Pinpoint the cell where the given text exists, returning its (x, y) midpoint coordinate. 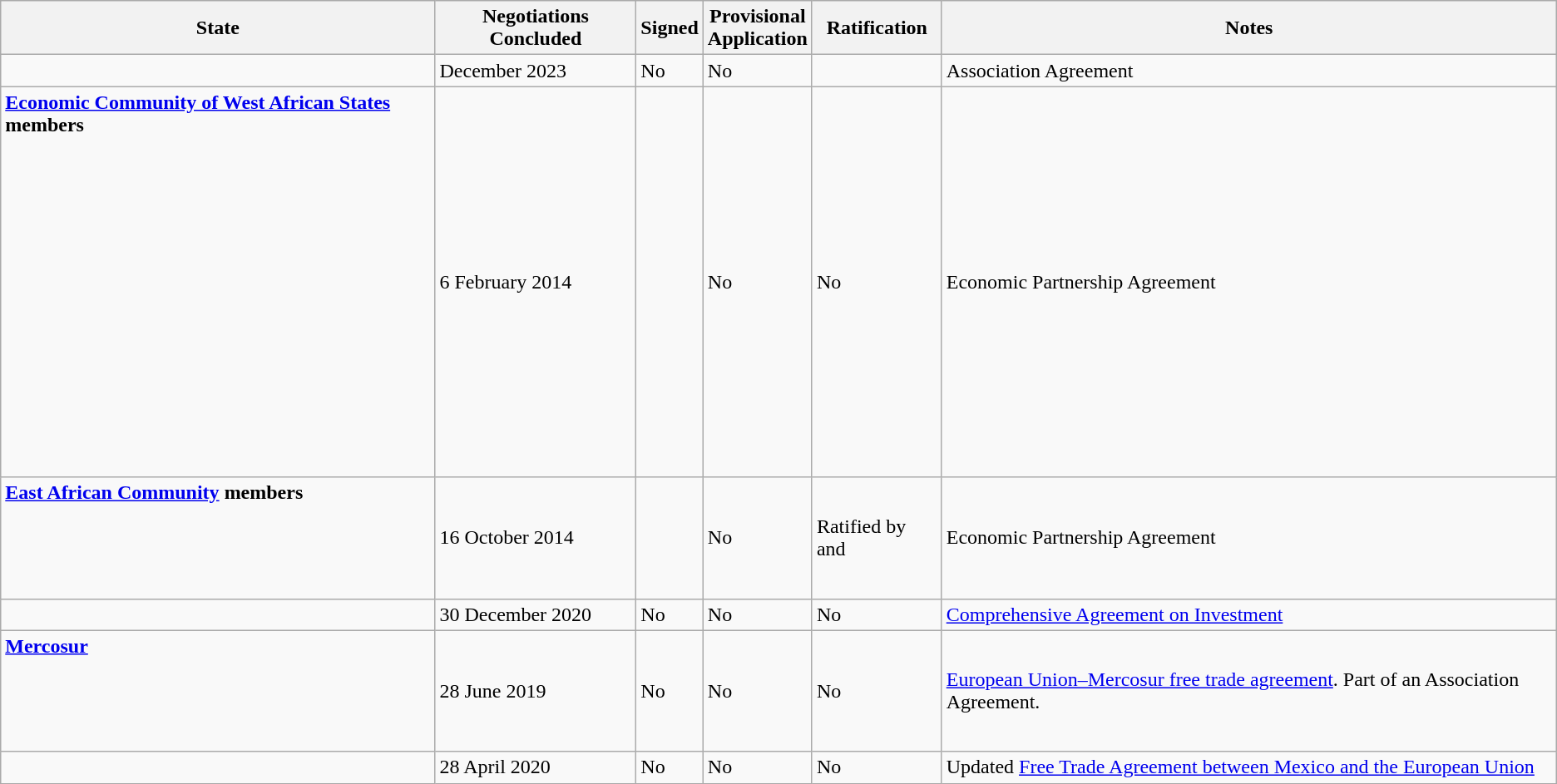
6 February 2014 (536, 282)
Comprehensive Agreement on Investment (1249, 614)
ProvisionalApplication (757, 28)
30 December 2020 (536, 614)
Economic Community of West African States members (218, 282)
Negotiations Concluded (536, 28)
Ratification (877, 28)
Association Agreement (1249, 71)
Updated Free Trade Agreement between Mexico and the European Union (1249, 767)
Mercosur (218, 691)
Ratified by and (877, 538)
28 June 2019 (536, 691)
Notes (1249, 28)
East African Community members (218, 538)
16 October 2014 (536, 538)
Signed (670, 28)
28 April 2020 (536, 767)
State (218, 28)
European Union–Mercosur free trade agreement. Part of an Association Agreement. (1249, 691)
December 2023 (536, 71)
